From the cell containing the given text, extract its center point as (x, y) coordinate. 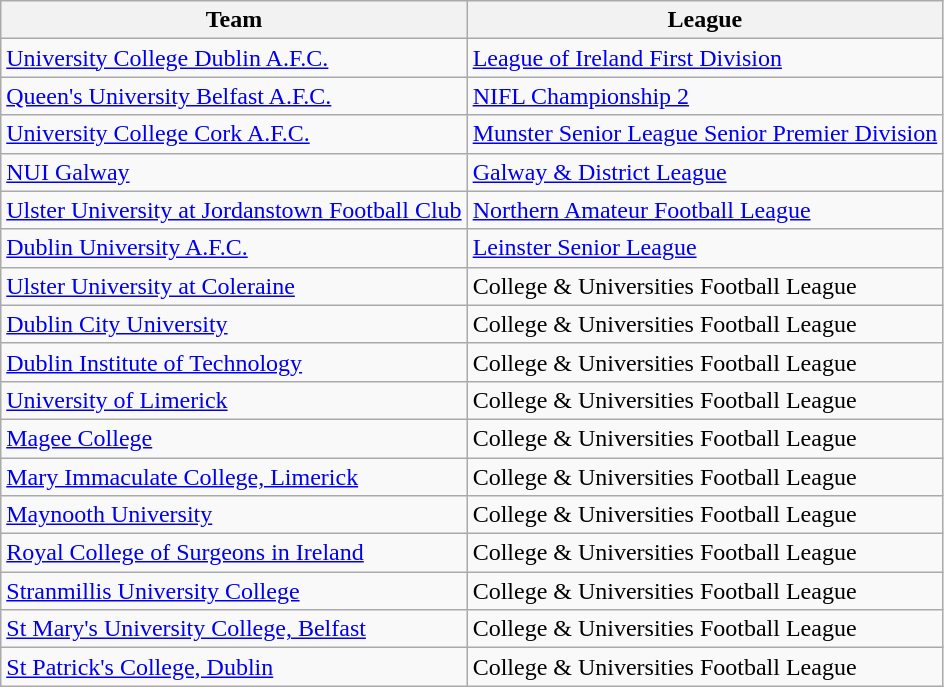
Magee College (234, 438)
Stranmillis University College (234, 591)
St Mary's University College, Belfast (234, 629)
NIFL Championship 2 (705, 96)
Dublin City University (234, 324)
League (705, 20)
Royal College of Surgeons in Ireland (234, 553)
NUI Galway (234, 172)
Maynooth University (234, 515)
Leinster Senior League (705, 248)
Munster Senior League Senior Premier Division (705, 134)
Ulster University at Jordanstown Football Club (234, 210)
University College Dublin A.F.C. (234, 58)
Mary Immaculate College, Limerick (234, 477)
University of Limerick (234, 400)
Team (234, 20)
Northern Amateur Football League (705, 210)
Galway & District League (705, 172)
Dublin University A.F.C. (234, 248)
Dublin Institute of Technology (234, 362)
Queen's University Belfast A.F.C. (234, 96)
University College Cork A.F.C. (234, 134)
League of Ireland First Division (705, 58)
Ulster University at Coleraine (234, 286)
St Patrick's College, Dublin (234, 667)
